Return [x, y] of the center of cell containing provided text 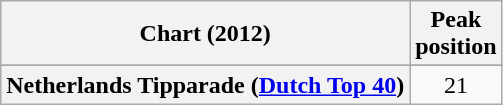
21 [456, 85]
Chart (2012) [206, 34]
Peakposition [456, 34]
Netherlands Tipparade (Dutch Top 40) [206, 85]
